Determine the [x, y] coordinate at the center of the cell enclosing the given text.  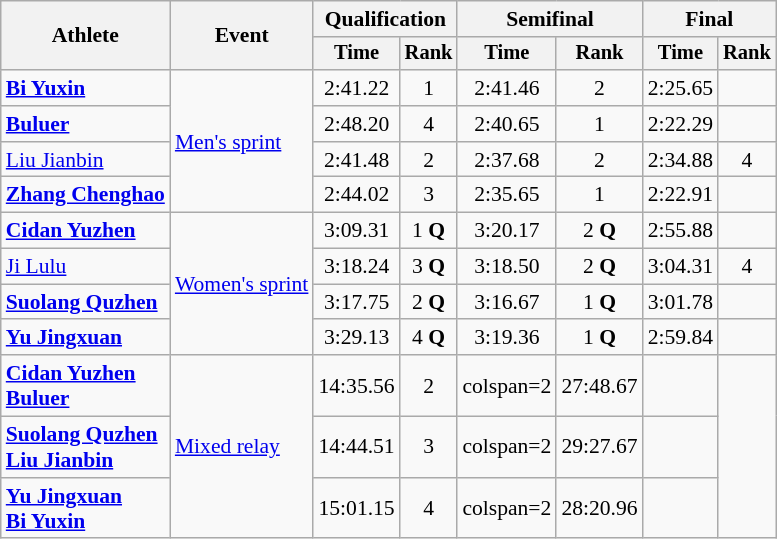
14:35.56 [356, 386]
2:34.88 [680, 160]
2:41.22 [356, 88]
2:59.84 [680, 338]
3:17.75 [356, 302]
2:48.20 [356, 124]
2:22.29 [680, 124]
Qualification [385, 19]
Suolang Quzhen [86, 302]
3:20.17 [506, 231]
3:29.13 [356, 338]
3:19.36 [506, 338]
28:20.96 [599, 508]
2:35.65 [506, 195]
2:44.02 [356, 195]
15:01.15 [356, 508]
2:41.46 [506, 88]
Cidan YuzhenBuluer [86, 386]
Athlete [86, 36]
Yu Jingxuan [86, 338]
2:55.88 [680, 231]
2:37.68 [506, 160]
4 Q [429, 338]
Suolang QuzhenLiu Jianbin [86, 448]
Zhang Chenghao [86, 195]
2:25.65 [680, 88]
Final [710, 19]
14:44.51 [356, 448]
2:22.91 [680, 195]
Women's sprint [242, 284]
3:18.24 [356, 267]
27:48.67 [599, 386]
Cidan Yuzhen [86, 231]
Liu Jianbin [86, 160]
2:41.48 [356, 160]
Event [242, 36]
Bi Yuxin [86, 88]
Men's sprint [242, 141]
3:16.67 [506, 302]
2:40.65 [506, 124]
Buluer [86, 124]
29:27.67 [599, 448]
Yu JingxuanBi Yuxin [86, 508]
Semifinal [550, 19]
3:04.31 [680, 267]
3 Q [429, 267]
3:18.50 [506, 267]
3:09.31 [356, 231]
Ji Lulu [86, 267]
3:01.78 [680, 302]
Mixed relay [242, 446]
